Capture the cell that displays the provided text and extract its [X, Y] central coordinate. 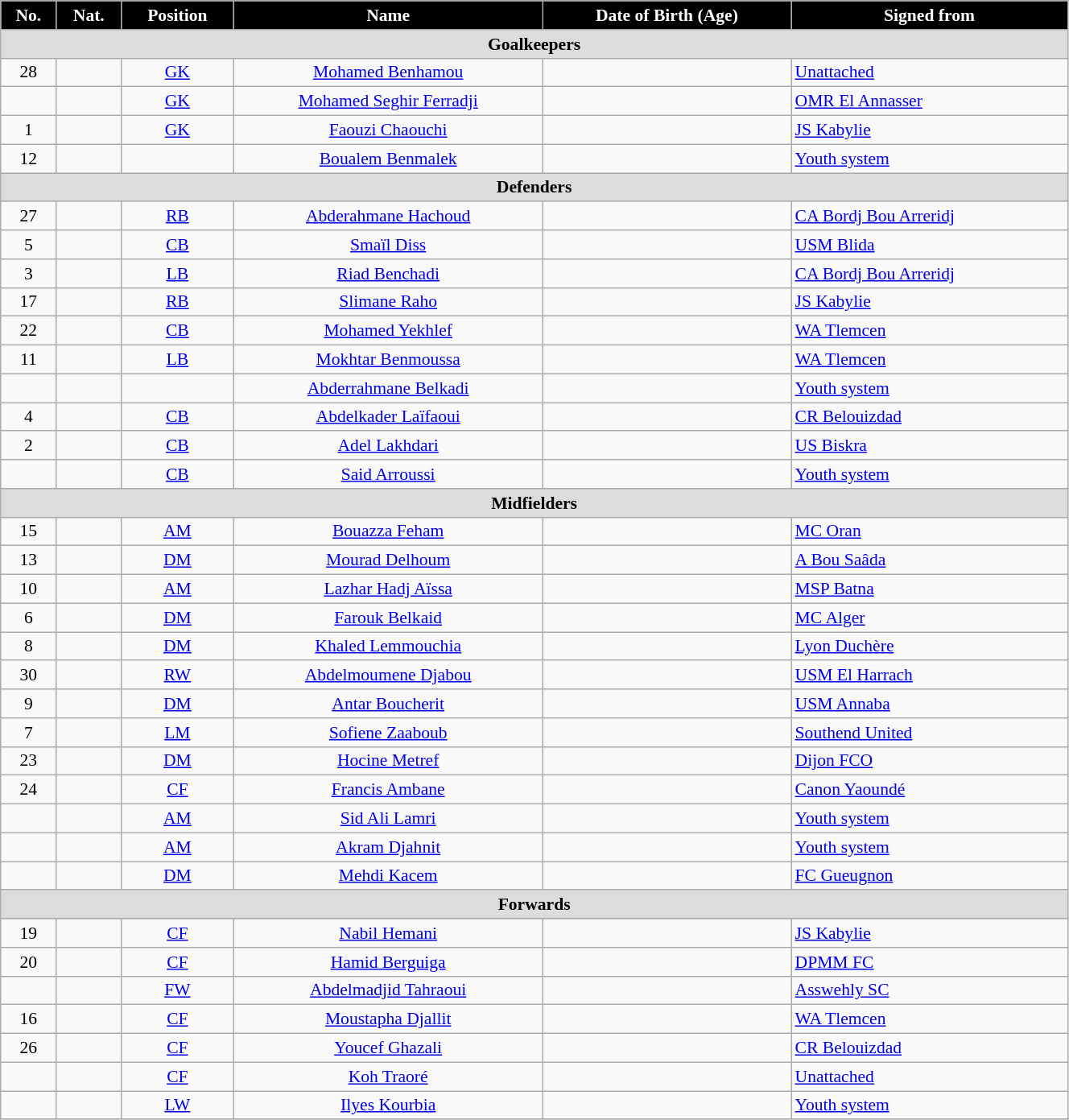
Mohamed Benhamou [388, 72]
Abderahmane Hachoud [388, 217]
12 [29, 159]
Signed from [930, 15]
11 [29, 360]
13 [29, 560]
6 [29, 618]
Farouk Belkaid [388, 618]
US Biskra [930, 446]
FW [177, 990]
Youcef Ghazali [388, 1048]
Nabil Hemani [388, 933]
Bouazza Feham [388, 531]
Canon Yaoundé [930, 790]
7 [29, 733]
Abdelmadjid Tahraoui [388, 990]
A Bou Saâda [930, 560]
23 [29, 761]
RW [177, 676]
Sofiene Zaaboub [388, 733]
USM Annaba [930, 704]
Forwards [534, 905]
Mokhtar Benmoussa [388, 360]
19 [29, 933]
Faouzi Chaouchi [388, 130]
Slimane Raho [388, 302]
USM El Harrach [930, 676]
20 [29, 962]
Moustapha Djallit [388, 1019]
4 [29, 417]
Lyon Duchère [930, 647]
Adel Lakhdari [388, 446]
MSP Batna [930, 589]
Hamid Berguiga [388, 962]
DPMM FC [930, 962]
LW [177, 1106]
Position [177, 15]
Riad Benchadi [388, 274]
26 [29, 1048]
Abdelmoumene Djabou [388, 676]
Asswehly SC [930, 990]
Goalkeepers [534, 44]
Lazhar Hadj Aïssa [388, 589]
Boualem Benmalek [388, 159]
OMR El Annasser [930, 101]
Mohamed Yekhlef [388, 331]
1 [29, 130]
3 [29, 274]
30 [29, 676]
Antar Boucherit [388, 704]
8 [29, 647]
Name [388, 15]
5 [29, 245]
USM Blida [930, 245]
Smaïl Diss [388, 245]
LM [177, 733]
28 [29, 72]
Mourad Delhoum [388, 560]
MC Oran [930, 531]
27 [29, 217]
Date of Birth (Age) [667, 15]
Defenders [534, 188]
Abdelkader Laïfaoui [388, 417]
2 [29, 446]
Akram Djahnit [388, 847]
MC Alger [930, 618]
Mohamed Seghir Ferradji [388, 101]
No. [29, 15]
17 [29, 302]
22 [29, 331]
9 [29, 704]
Dijon FCO [930, 761]
15 [29, 531]
Hocine Metref [388, 761]
Southend United [930, 733]
10 [29, 589]
Nat. [89, 15]
24 [29, 790]
Said Arroussi [388, 474]
Abderrahmane Belkadi [388, 388]
Sid Ali Lamri [388, 819]
Ilyes Kourbia [388, 1106]
Mehdi Kacem [388, 876]
Francis Ambane [388, 790]
FC Gueugnon [930, 876]
Khaled Lemmouchia [388, 647]
Midfielders [534, 503]
16 [29, 1019]
Koh Traoré [388, 1077]
